Pinpoint the cell where the given text exists, returning its [x, y] midpoint coordinate. 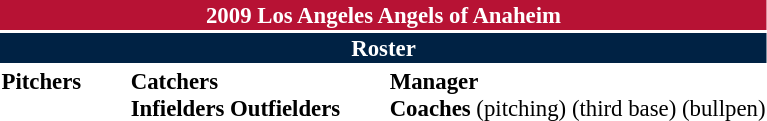
2009 Los Angeles Angels of Anaheim [384, 15]
Roster [384, 48]
